For the text-containing cell, return its midpoint in [x, y] coordinate format. 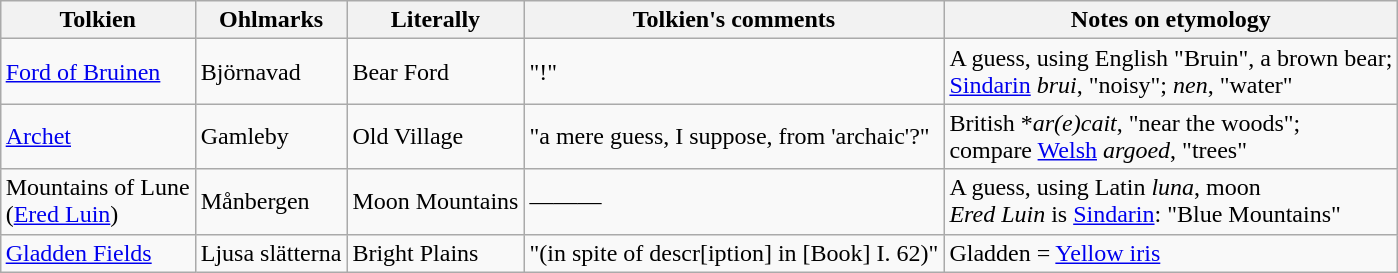
Tolkien [98, 20]
Ford of Bruinen [98, 72]
Bear Ford [436, 72]
British *ar(e)cait, "near the woods";compare Welsh argoed, "trees" [1171, 136]
Bright Plains [436, 253]
Moon Mountains [436, 202]
Old Village [436, 136]
"(in spite of descr[iption] in [Book] I. 62)" [734, 253]
Notes on etymology [1171, 20]
Mountains of Lune (Ered Luin) [98, 202]
Ohlmarks [271, 20]
Gladden Fields [98, 253]
A guess, using Latin luna, moonEred Luin is Sindarin: "Blue Mountains" [1171, 202]
Gamleby [271, 136]
Gladden = Yellow iris [1171, 253]
Björnavad [271, 72]
Tolkien's comments [734, 20]
Ljusa slätterna [271, 253]
Archet [98, 136]
Månbergen [271, 202]
Literally [436, 20]
"a mere guess, I suppose, from 'archaic'?" [734, 136]
——— [734, 202]
"!" [734, 72]
A guess, using English "Bruin", a brown bear;Sindarin brui, "noisy"; nen, "water" [1171, 72]
